Return [X, Y] of the center of cell containing provided text 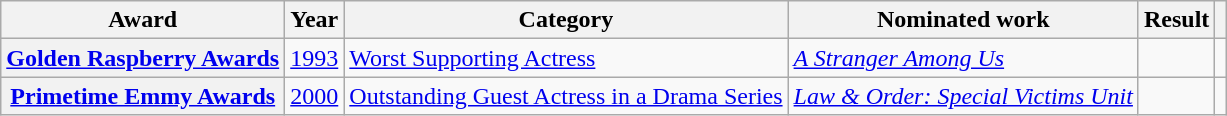
1993 [314, 58]
Year [314, 20]
Award [143, 20]
Primetime Emmy Awards [143, 96]
Golden Raspberry Awards [143, 58]
Nominated work [963, 20]
Outstanding Guest Actress in a Drama Series [566, 96]
Law & Order: Special Victims Unit [963, 96]
A Stranger Among Us [963, 58]
2000 [314, 96]
Category [566, 20]
Result [1176, 20]
Worst Supporting Actress [566, 58]
